Return the (x, y) coordinate for the center point of the cell that contains the specified text.  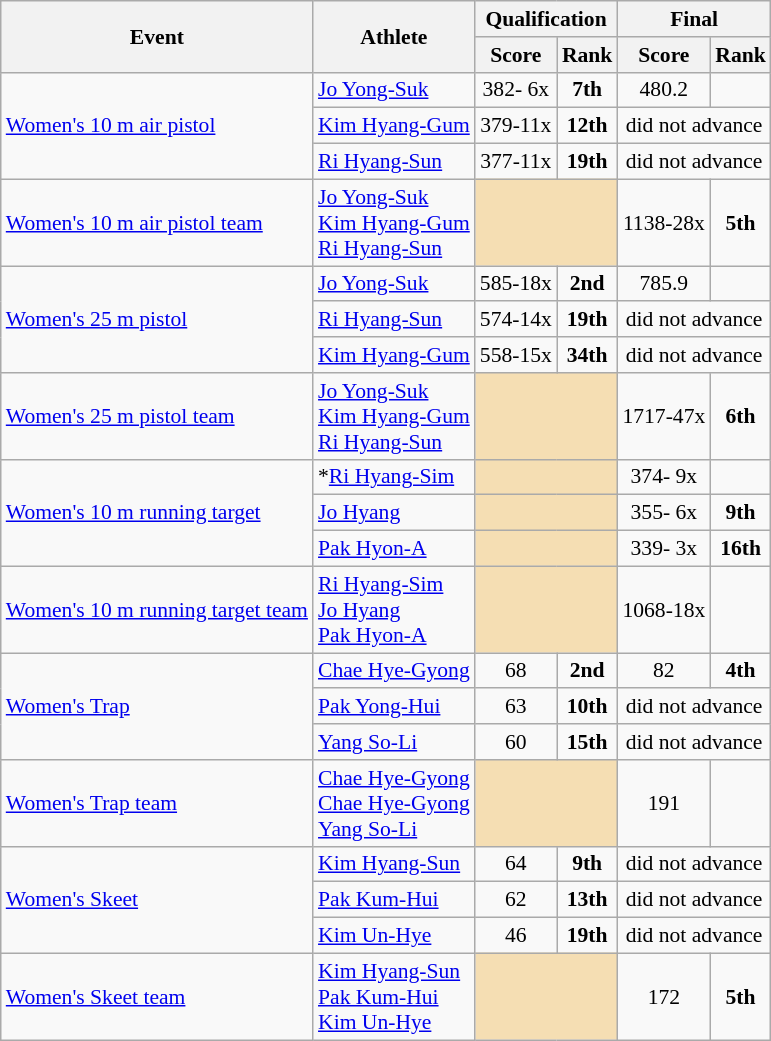
Pak Kum-Hui (394, 900)
4th (740, 671)
6th (740, 416)
34th (588, 355)
12th (588, 126)
585-18x (516, 284)
16th (740, 549)
339- 3x (664, 549)
1138-28x (664, 222)
46 (516, 936)
Yang So-Li (394, 742)
Jo Hyang (394, 513)
*Ri Hyang-Sim (394, 477)
Ri Hyang-SimJo HyangPak Hyon-A (394, 610)
382- 6x (516, 90)
Athlete (394, 36)
Pak Yong-Hui (394, 707)
Chae Hye-Gyong (394, 671)
68 (516, 671)
Kim Hyang-Sun (394, 864)
355- 6x (664, 513)
15th (588, 742)
7th (588, 90)
374- 9x (664, 477)
1068-18x (664, 610)
Kim Un-Hye (394, 936)
Chae Hye-GyongChae Hye-GyongYang So-Li (394, 804)
13th (588, 900)
480.2 (664, 90)
Final (694, 19)
Women's Trap (157, 706)
1717-47x (664, 416)
64 (516, 864)
Pak Hyon-A (394, 549)
Women's 10 m air pistol team (157, 222)
785.9 (664, 284)
574-14x (516, 320)
377-11x (516, 162)
Women's 10 m running target (157, 512)
60 (516, 742)
Women's Skeet team (157, 996)
191 (664, 804)
172 (664, 996)
10th (588, 707)
Kim Hyang-SunPak Kum-HuiKim Un-Hye (394, 996)
Women's Trap team (157, 804)
558-15x (516, 355)
Women's 10 m running target team (157, 610)
Women's 25 m pistol (157, 320)
Women's 25 m pistol team (157, 416)
Event (157, 36)
82 (664, 671)
Women's 10 m air pistol (157, 126)
379-11x (516, 126)
62 (516, 900)
63 (516, 707)
Qualification (546, 19)
Women's Skeet (157, 900)
